From the cell containing the given text, extract its center point as [X, Y] coordinate. 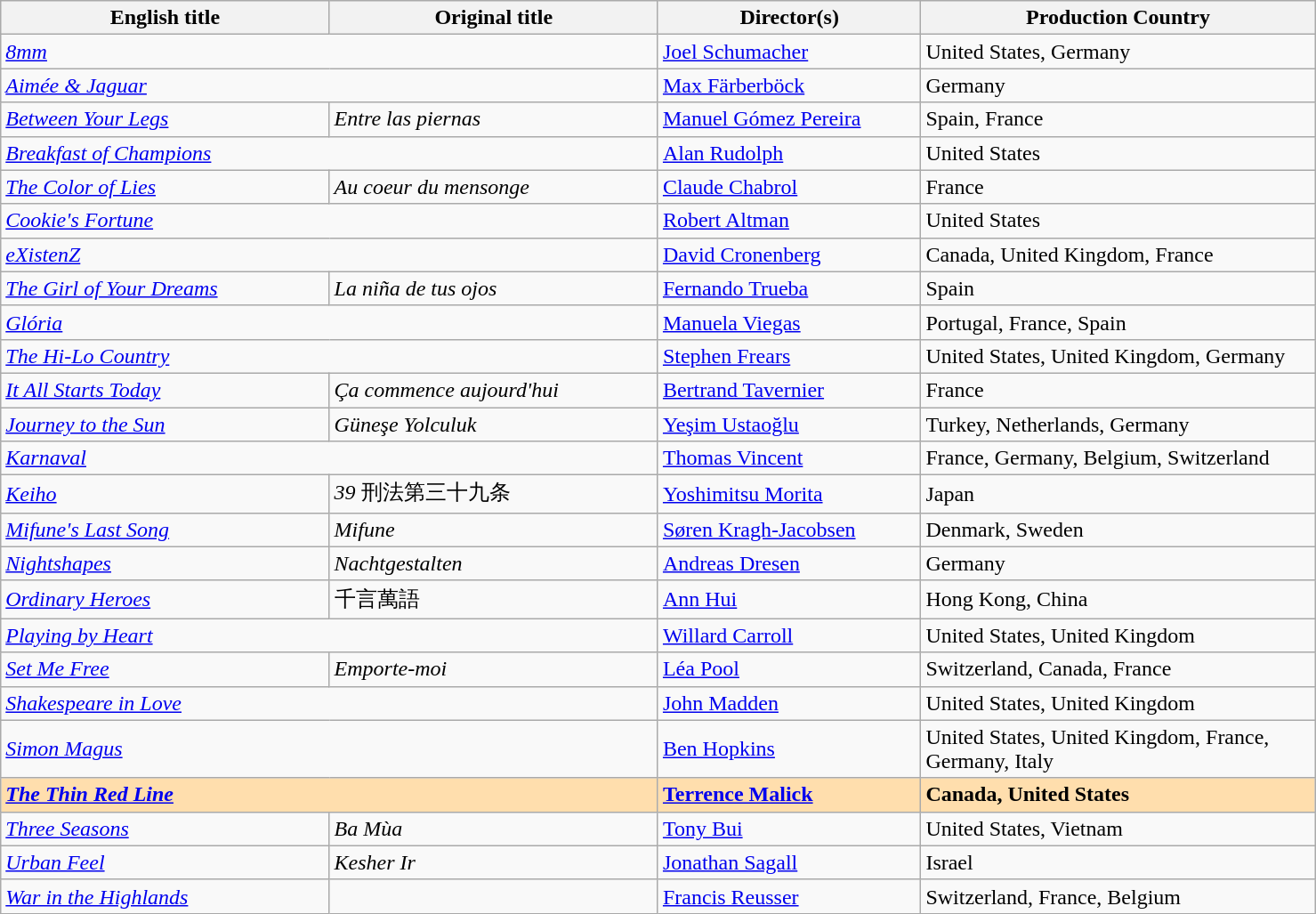
Ann Hui [788, 600]
United States, Germany [1118, 52]
Fernando Trueba [788, 288]
Andreas Dresen [788, 563]
Thomas Vincent [788, 458]
39 刑法第三十九条 [493, 495]
Entre las piernas [493, 119]
Stephen Frears [788, 356]
8mm [329, 52]
Manuela Viegas [788, 322]
Nachtgestalten [493, 563]
Francis Reusser [788, 896]
Mifune's Last Song [166, 530]
Glória [329, 322]
United States, United Kingdom, Germany [1118, 356]
Set Me Free [166, 669]
Aimée & Jaguar [329, 85]
Simon Magus [329, 749]
Ba Mùa [493, 829]
Nightshapes [166, 563]
The Thin Red Line [329, 795]
The Girl of Your Dreams [166, 288]
Switzerland, Canada, France [1118, 669]
Shakespeare in Love [329, 703]
Manuel Gómez Pereira [788, 119]
Joel Schumacher [788, 52]
Au coeur du mensonge [493, 187]
Alan Rudolph [788, 153]
Ça commence aujourd'hui [493, 390]
Søren Kragh-Jacobsen [788, 530]
Israel [1118, 862]
David Cronenberg [788, 255]
La niña de tus ojos [493, 288]
United States, United Kingdom, France, Germany, Italy [1118, 749]
Bertrand Tavernier [788, 390]
The Hi-Lo Country [329, 356]
Urban Feel [166, 862]
Journey to the Sun [166, 425]
Denmark, Sweden [1118, 530]
Canada, United States [1118, 795]
Cookie's Fortune [329, 221]
Playing by Heart [329, 635]
Karnaval [329, 458]
Léa Pool [788, 669]
Terrence Malick [788, 795]
Willard Carroll [788, 635]
Hong Kong, China [1118, 600]
Max Färberböck [788, 85]
Mifune [493, 530]
Yoshimitsu Morita [788, 495]
Keiho [166, 495]
France, Germany, Belgium, Switzerland [1118, 458]
Between Your Legs [166, 119]
Ben Hopkins [788, 749]
Three Seasons [166, 829]
Portugal, France, Spain [1118, 322]
Claude Chabrol [788, 187]
John Madden [788, 703]
Turkey, Netherlands, Germany [1118, 425]
Kesher Ir [493, 862]
English title [166, 18]
eXistenZ [329, 255]
Güneşe Yolculuk [493, 425]
Emporte-moi [493, 669]
The Color of Lies [166, 187]
Switzerland, France, Belgium [1118, 896]
Tony Bui [788, 829]
United States, Vietnam [1118, 829]
Spain, France [1118, 119]
Ordinary Heroes [166, 600]
Original title [493, 18]
Robert Altman [788, 221]
Breakfast of Champions [329, 153]
It All Starts Today [166, 390]
Spain [1118, 288]
千言萬語 [493, 600]
Canada, United Kingdom, France [1118, 255]
War in the Highlands [166, 896]
Yeşim Ustaoğlu [788, 425]
Japan [1118, 495]
Production Country [1118, 18]
Jonathan Sagall [788, 862]
Director(s) [788, 18]
